Provide the [x, y] coordinate of the cell's center where the given text is located.  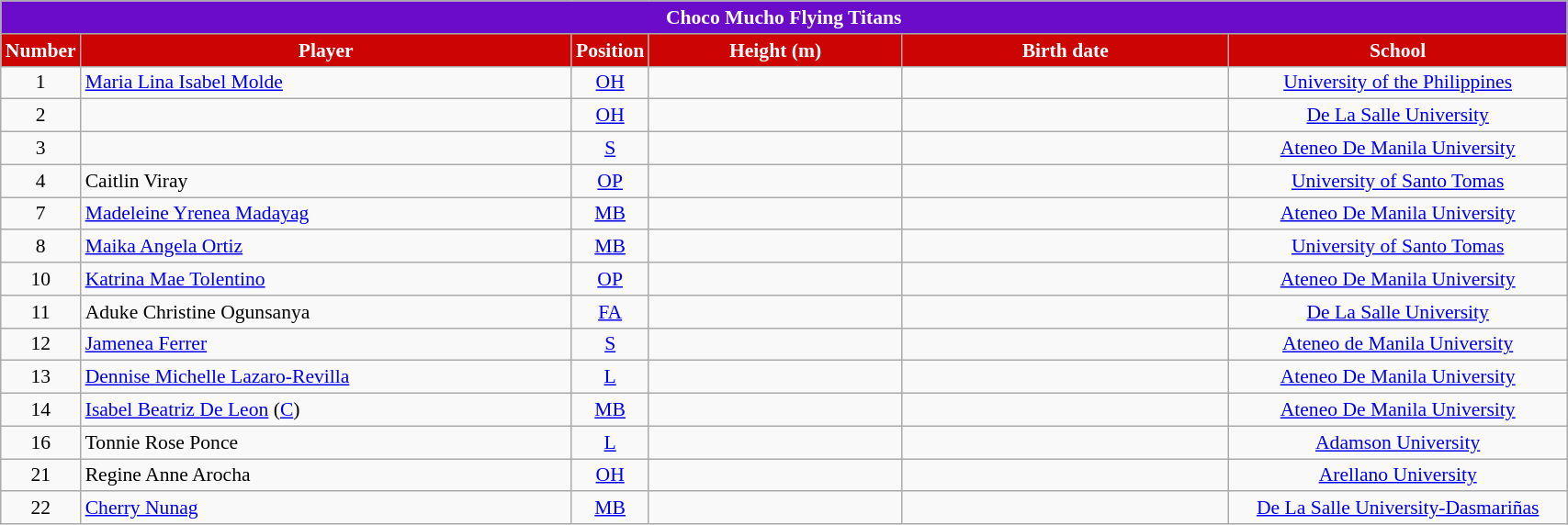
Adamson University [1398, 442]
Madeleine Yrenea Madayag [326, 214]
Caitlin Viray [326, 181]
Aduke Christine Ogunsanya [326, 312]
Regine Anne Arocha [326, 475]
De La Salle University-Dasmariñas [1398, 508]
Dennise Michelle Lazaro-Revilla [326, 377]
12 [40, 344]
1 [40, 83]
Katrina Mae Tolentino [326, 279]
School [1398, 50]
11 [40, 312]
Ateneo de Manila University [1398, 344]
14 [40, 410]
Maria Lina Isabel Molde [326, 83]
Height (m) [775, 50]
22 [40, 508]
7 [40, 214]
Choco Mucho Flying Titans [784, 17]
2 [40, 116]
Jamenea Ferrer [326, 344]
13 [40, 377]
Position [610, 50]
8 [40, 247]
Number [40, 50]
3 [40, 149]
Cherry Nunag [326, 508]
10 [40, 279]
Maika Angela Ortiz [326, 247]
Player [326, 50]
Arellano University [1398, 475]
Tonnie Rose Ponce [326, 442]
Birth date [1066, 50]
University of the Philippines [1398, 83]
21 [40, 475]
16 [40, 442]
4 [40, 181]
FA [610, 312]
Isabel Beatriz De Leon (C) [326, 410]
